Extract the (x, y) coordinate from the center of the cell holding the provided text.  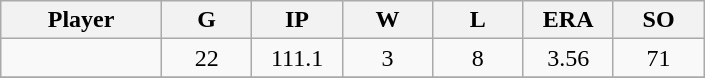
71 (658, 58)
Player (82, 20)
111.1 (297, 58)
3 (387, 58)
IP (297, 20)
G (206, 20)
SO (658, 20)
ERA (568, 20)
L (478, 20)
W (387, 20)
3.56 (568, 58)
8 (478, 58)
22 (206, 58)
